Detect which cell encompasses the target text, then output its (x, y) center coordinate. 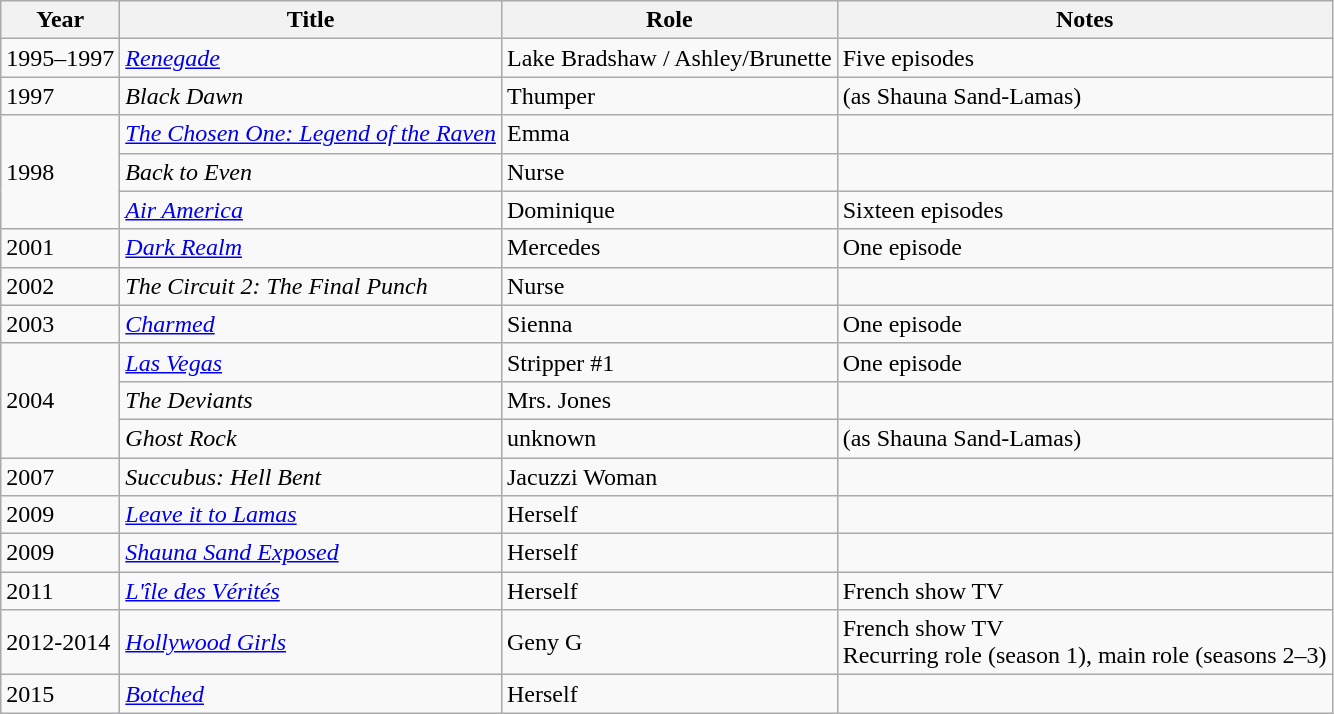
Title (311, 20)
Ghost Rock (311, 438)
2003 (60, 324)
Botched (311, 694)
Notes (1084, 20)
Hollywood Girls (311, 642)
Succubus: Hell Bent (311, 477)
Charmed (311, 324)
Thumper (669, 96)
2004 (60, 400)
1995–1997 (60, 58)
The Circuit 2: The Final Punch (311, 286)
French show TVRecurring role (season 1), main role (seasons 2–3) (1084, 642)
Emma (669, 134)
Five episodes (1084, 58)
Year (60, 20)
Shauna Sand Exposed (311, 553)
2001 (60, 248)
Sienna (669, 324)
Las Vegas (311, 362)
2011 (60, 591)
Sixteen episodes (1084, 210)
The Deviants (311, 400)
Leave it to Lamas (311, 515)
Renegade (311, 58)
French show TV (1084, 591)
Geny G (669, 642)
L'île des Vérités (311, 591)
unknown (669, 438)
Mercedes (669, 248)
Dark Realm (311, 248)
Back to Even (311, 172)
Air America (311, 210)
Jacuzzi Woman (669, 477)
2002 (60, 286)
Role (669, 20)
Dominique (669, 210)
Black Dawn (311, 96)
2015 (60, 694)
Mrs. Jones (669, 400)
Lake Bradshaw / Ashley/Brunette (669, 58)
The Chosen One: Legend of the Raven (311, 134)
Stripper #1 (669, 362)
2007 (60, 477)
1997 (60, 96)
2012-2014 (60, 642)
1998 (60, 172)
